From the cell containing the given text, extract its center point as (x, y) coordinate. 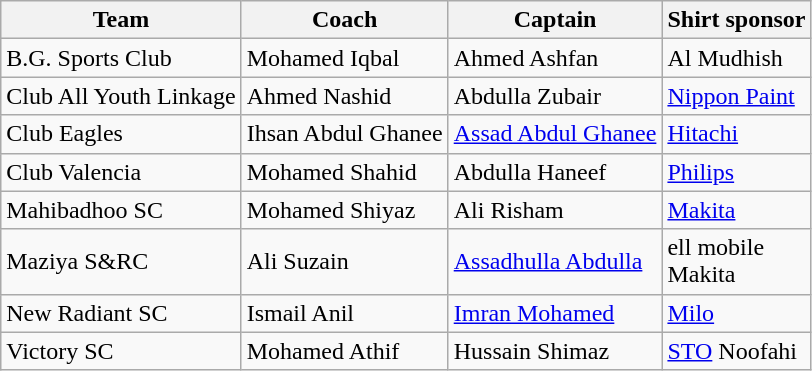
Imran Mohamed (555, 313)
Ali Suzain (344, 262)
Mohamed Iqbal (344, 58)
Mohamed Shiyaz (344, 210)
Maziya S&RC (121, 262)
Mahibadhoo SC (121, 210)
Nippon Paint (736, 96)
Club Valencia (121, 172)
Ihsan Abdul Ghanee (344, 134)
Coach (344, 20)
Assad Abdul Ghanee (555, 134)
Makita (736, 210)
Philips (736, 172)
New Radiant SC (121, 313)
B.G. Sports Club (121, 58)
Shirt sponsor (736, 20)
Victory SC (121, 351)
Assadhulla Abdulla (555, 262)
Mohamed Shahid (344, 172)
Mohamed Athif (344, 351)
STO Noofahi (736, 351)
Club All Youth Linkage (121, 96)
Ismail Anil (344, 313)
Ahmed Ashfan (555, 58)
Captain (555, 20)
Hitachi (736, 134)
ell mobileMakita (736, 262)
Ahmed Nashid (344, 96)
Ali Risham (555, 210)
Team (121, 20)
Abdulla Haneef (555, 172)
Abdulla Zubair (555, 96)
Al Mudhish (736, 58)
Club Eagles (121, 134)
Hussain Shimaz (555, 351)
Milo (736, 313)
